Find where the given text appears and provide that cell's center as [x, y] coordinate. 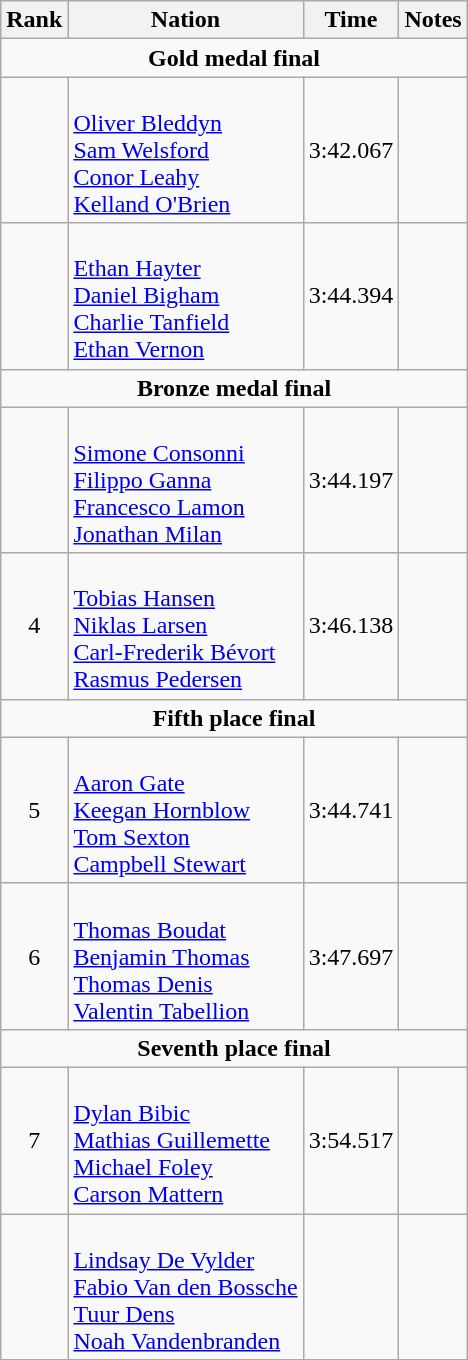
4 [34, 626]
Notes [433, 20]
3:42.067 [351, 150]
3:47.697 [351, 956]
Gold medal final [234, 58]
Oliver BleddynSam WelsfordConor LeahyKelland O'Brien [186, 150]
6 [34, 956]
Dylan BibicMathias GuillemetteMichael FoleyCarson Mattern [186, 1140]
Nation [186, 20]
3:54.517 [351, 1140]
3:46.138 [351, 626]
Fifth place final [234, 718]
3:44.741 [351, 810]
Simone ConsonniFilippo GannaFrancesco LamonJonathan Milan [186, 480]
Seventh place final [234, 1048]
7 [34, 1140]
Tobias HansenNiklas LarsenCarl-Frederik BévortRasmus Pedersen [186, 626]
Ethan HayterDaniel BighamCharlie TanfieldEthan Vernon [186, 296]
3:44.394 [351, 296]
5 [34, 810]
3:44.197 [351, 480]
Time [351, 20]
Rank [34, 20]
Bronze medal final [234, 388]
Lindsay De VylderFabio Van den BosscheTuur DensNoah Vandenbranden [186, 1287]
Thomas BoudatBenjamin ThomasThomas DenisValentin Tabellion [186, 956]
Aaron GateKeegan HornblowTom SextonCampbell Stewart [186, 810]
